Pinpoint the cell where the given text exists, returning its [x, y] midpoint coordinate. 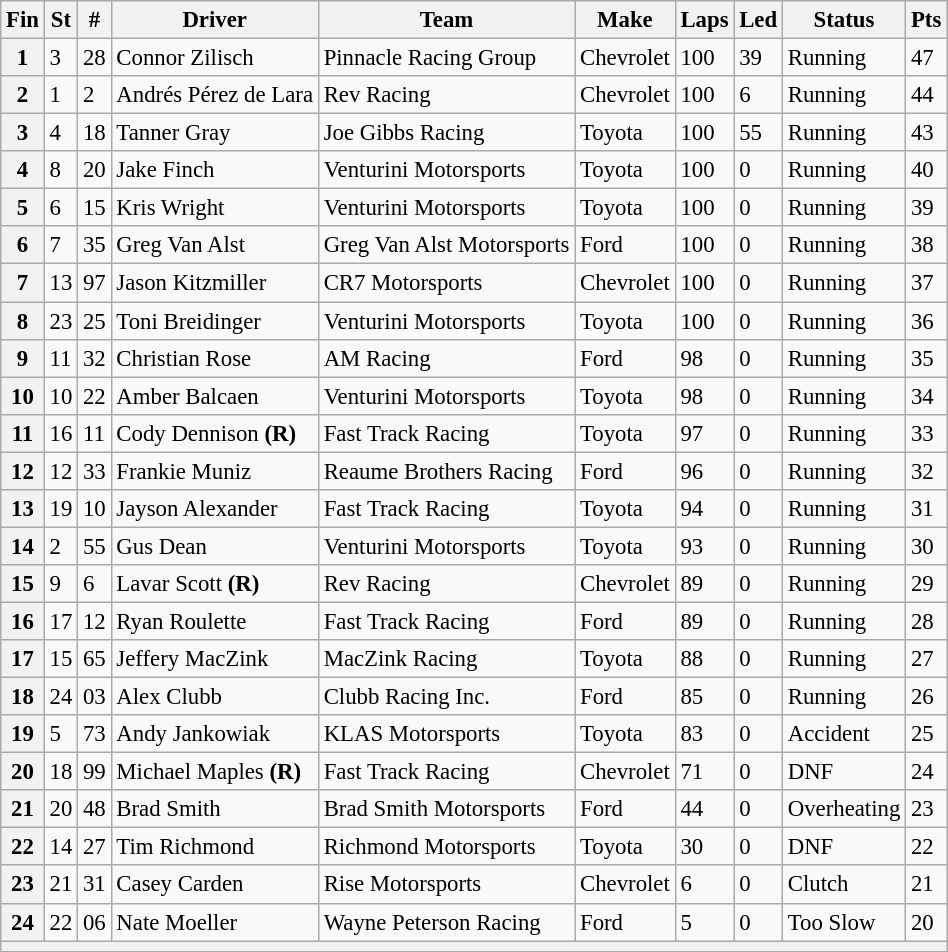
Toni Breidinger [214, 321]
Jake Finch [214, 170]
Too Slow [844, 922]
96 [704, 471]
St [60, 20]
Pinnacle Racing Group [446, 58]
Accident [844, 734]
KLAS Motorsports [446, 734]
Brad Smith [214, 809]
29 [926, 584]
93 [704, 546]
Driver [214, 20]
Jeffery MacZink [214, 659]
71 [704, 772]
Wayne Peterson Racing [446, 922]
38 [926, 245]
99 [94, 772]
Andrés Pérez de Lara [214, 95]
40 [926, 170]
MacZink Racing [446, 659]
Kris Wright [214, 208]
Frankie Muniz [214, 471]
Fin [23, 20]
Connor Zilisch [214, 58]
36 [926, 321]
06 [94, 922]
Nate Moeller [214, 922]
Alex Clubb [214, 697]
Clutch [844, 885]
Tim Richmond [214, 847]
Greg Van Alst [214, 245]
Amber Balcaen [214, 396]
Cody Dennison (R) [214, 433]
03 [94, 697]
Richmond Motorsports [446, 847]
Joe Gibbs Racing [446, 133]
Overheating [844, 809]
Michael Maples (R) [214, 772]
Team [446, 20]
Casey Carden [214, 885]
Andy Jankowiak [214, 734]
83 [704, 734]
94 [704, 509]
Jayson Alexander [214, 509]
Gus Dean [214, 546]
48 [94, 809]
Reaume Brothers Racing [446, 471]
26 [926, 697]
Christian Rose [214, 358]
Ryan Roulette [214, 621]
Laps [704, 20]
85 [704, 697]
Clubb Racing Inc. [446, 697]
Brad Smith Motorsports [446, 809]
CR7 Motorsports [446, 283]
Led [758, 20]
37 [926, 283]
88 [704, 659]
# [94, 20]
Lavar Scott (R) [214, 584]
Rise Motorsports [446, 885]
47 [926, 58]
Jason Kitzmiller [214, 283]
Pts [926, 20]
AM Racing [446, 358]
Greg Van Alst Motorsports [446, 245]
34 [926, 396]
Status [844, 20]
Make [625, 20]
Tanner Gray [214, 133]
73 [94, 734]
43 [926, 133]
65 [94, 659]
